Locate the cell with the specified text and output its [x, y] center coordinate. 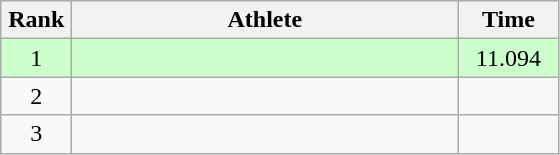
3 [36, 134]
Time [508, 20]
2 [36, 96]
Rank [36, 20]
Athlete [265, 20]
11.094 [508, 58]
1 [36, 58]
